Provide the (X, Y) coordinate of the cell's center where the given text is located.  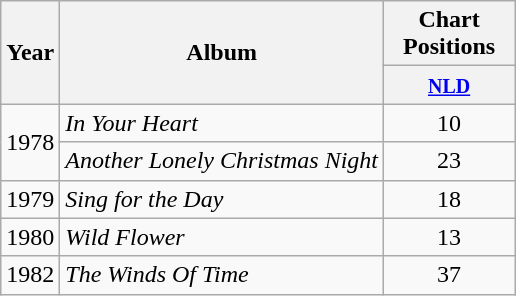
Sing for the Day (222, 199)
Wild Flower (222, 237)
23 (450, 161)
13 (450, 237)
37 (450, 275)
The Winds Of Time (222, 275)
In Your Heart (222, 123)
NLD (450, 85)
1980 (30, 237)
10 (450, 123)
Chart Positions (450, 34)
18 (450, 199)
Year (30, 52)
1978 (30, 142)
1982 (30, 275)
Album (222, 52)
1979 (30, 199)
Another Lonely Christmas Night (222, 161)
